Pinpoint the cell where the given text exists, returning its (x, y) midpoint coordinate. 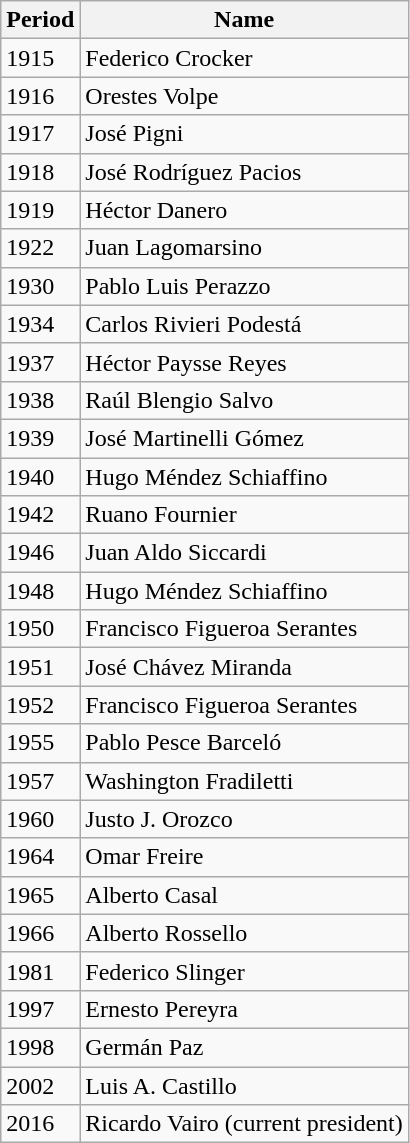
1948 (40, 591)
1950 (40, 629)
1930 (40, 286)
José Pigni (244, 134)
1951 (40, 667)
Period (40, 20)
Ruano Fournier (244, 515)
Ricardo Vairo (current president) (244, 1124)
1942 (40, 515)
Omar Freire (244, 857)
1965 (40, 895)
Alberto Rossello (244, 933)
1919 (40, 210)
1960 (40, 819)
Alberto Casal (244, 895)
Name (244, 20)
Luis A. Castillo (244, 1085)
1937 (40, 362)
Federico Slinger (244, 971)
Justo J. Orozco (244, 819)
Pablo Pesce Barceló (244, 743)
1939 (40, 438)
Carlos Rivieri Podestá (244, 324)
Orestes Volpe (244, 96)
1966 (40, 933)
José Chávez Miranda (244, 667)
1964 (40, 857)
1946 (40, 553)
1952 (40, 705)
Juan Lagomarsino (244, 248)
1934 (40, 324)
1938 (40, 400)
Héctor Paysse Reyes (244, 362)
1997 (40, 1009)
Juan Aldo Siccardi (244, 553)
1915 (40, 58)
1916 (40, 96)
1917 (40, 134)
1955 (40, 743)
Héctor Danero (244, 210)
1940 (40, 477)
1998 (40, 1047)
Washington Fradiletti (244, 781)
Raúl Blengio Salvo (244, 400)
1918 (40, 172)
1957 (40, 781)
2016 (40, 1124)
José Martinelli Gómez (244, 438)
1981 (40, 971)
Federico Crocker (244, 58)
Pablo Luis Perazzo (244, 286)
Ernesto Pereyra (244, 1009)
José Rodríguez Pacios (244, 172)
1922 (40, 248)
Germán Paz (244, 1047)
2002 (40, 1085)
